Search for the cell housing the specified text and yield its [x, y] center coordinate. 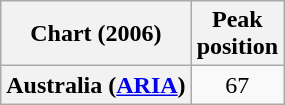
Peakposition [237, 34]
Chart (2006) [96, 34]
Australia (ARIA) [96, 85]
67 [237, 85]
